Capture the cell that displays the provided text and extract its [x, y] central coordinate. 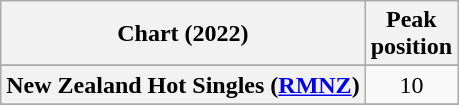
Chart (2022) [183, 34]
10 [411, 85]
Peakposition [411, 34]
New Zealand Hot Singles (RMNZ) [183, 85]
